Scan for the cell matching the given text and deliver its [X, Y] coordinate at center. 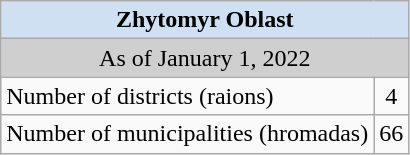
66 [392, 134]
Zhytomyr Oblast [205, 20]
As of January 1, 2022 [205, 58]
4 [392, 96]
Number of municipalities (hromadas) [188, 134]
Number of districts (raions) [188, 96]
